Find where the given text appears and provide that cell's center as [X, Y] coordinate. 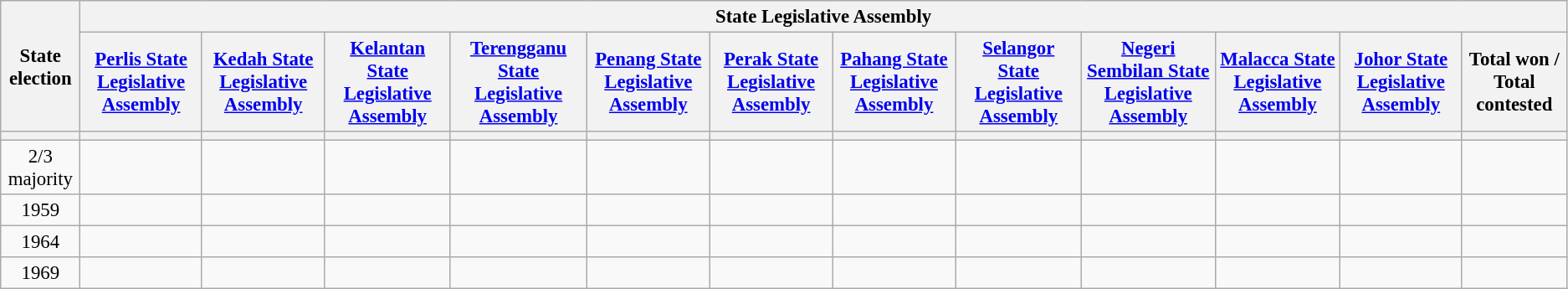
Perak State Legislative Assembly [771, 82]
Malacca State Legislative Assembly [1277, 82]
2/3 majority [40, 168]
State election [40, 66]
1959 [40, 210]
Penang State Legislative Assembly [648, 82]
Pahang State Legislative Assembly [894, 82]
Selangor State Legislative Assembly [1018, 82]
Perlis State Legislative Assembly [141, 82]
Kedah State Legislative Assembly [263, 82]
1964 [40, 242]
Negeri Sembilan State Legislative Assembly [1148, 82]
Johor State Legislative Assembly [1401, 82]
Total won / Total contested [1514, 82]
Kelantan State Legislative Assembly [387, 82]
Terengganu State Legislative Assembly [519, 82]
State Legislative Assembly [823, 17]
